Output the [X, Y] coordinate of the center of the cell containing the given text.  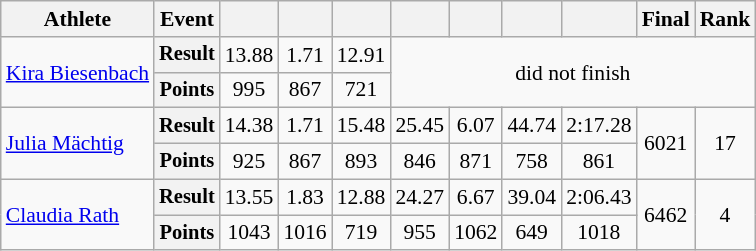
6.07 [476, 126]
24.27 [420, 197]
14.38 [250, 126]
758 [532, 162]
846 [420, 162]
1062 [476, 233]
2:17.28 [598, 126]
1.83 [304, 197]
2:06.43 [598, 197]
12.88 [362, 197]
Claudia Rath [78, 214]
did not finish [572, 72]
719 [362, 233]
4 [726, 214]
871 [476, 162]
861 [598, 162]
13.55 [250, 197]
15.48 [362, 126]
649 [532, 233]
Julia Mächtig [78, 144]
13.88 [250, 55]
1018 [598, 233]
6.67 [476, 197]
893 [362, 162]
Athlete [78, 19]
12.91 [362, 55]
6021 [666, 144]
44.74 [532, 126]
Final [666, 19]
955 [420, 233]
1043 [250, 233]
17 [726, 144]
721 [362, 90]
925 [250, 162]
39.04 [532, 197]
Rank [726, 19]
6462 [666, 214]
25.45 [420, 126]
1016 [304, 233]
Kira Biesenbach [78, 72]
Event [187, 19]
995 [250, 90]
